Search for the cell housing the specified text and yield its (X, Y) center coordinate. 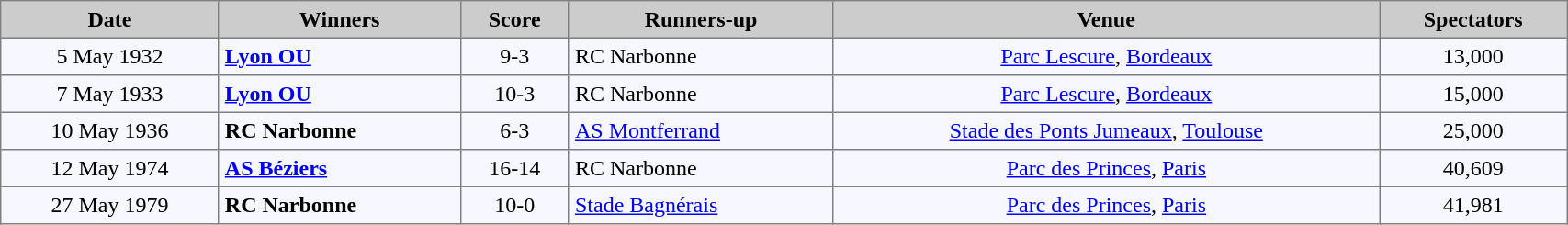
10-0 (514, 205)
5 May 1932 (110, 56)
25,000 (1473, 130)
6-3 (514, 130)
AS Montferrand (701, 130)
12 May 1974 (110, 168)
13,000 (1473, 56)
Stade Bagnérais (701, 205)
Date (110, 19)
27 May 1979 (110, 205)
7 May 1933 (110, 94)
15,000 (1473, 94)
Stade des Ponts Jumeaux, Toulouse (1106, 130)
AS Béziers (340, 168)
Runners-up (701, 19)
Winners (340, 19)
9-3 (514, 56)
10-3 (514, 94)
10 May 1936 (110, 130)
41,981 (1473, 205)
Venue (1106, 19)
40,609 (1473, 168)
Score (514, 19)
Spectators (1473, 19)
16-14 (514, 168)
